Find where the given text appears and provide that cell's center as (X, Y) coordinate. 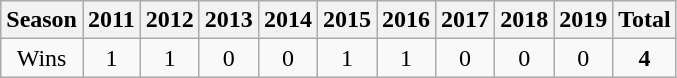
2014 (288, 20)
2012 (170, 20)
2013 (228, 20)
2016 (406, 20)
2015 (346, 20)
2011 (111, 20)
Season (42, 20)
Total (645, 20)
2018 (524, 20)
2017 (466, 20)
Wins (42, 58)
4 (645, 58)
2019 (584, 20)
